From the cell containing the given text, extract its center point as [X, Y] coordinate. 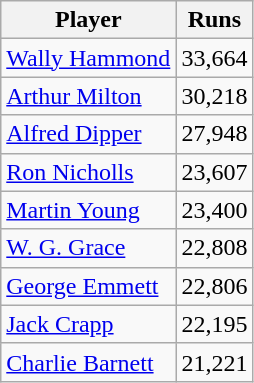
33,664 [214, 58]
Alfred Dipper [88, 134]
Charlie Barnett [88, 362]
22,195 [214, 324]
Runs [214, 20]
Martin Young [88, 210]
27,948 [214, 134]
30,218 [214, 96]
Wally Hammond [88, 58]
22,806 [214, 286]
Player [88, 20]
Arthur Milton [88, 96]
George Emmett [88, 286]
21,221 [214, 362]
Jack Crapp [88, 324]
23,607 [214, 172]
Ron Nicholls [88, 172]
W. G. Grace [88, 248]
22,808 [214, 248]
23,400 [214, 210]
